Provide the [x, y] coordinate of the cell's center where the given text is located.  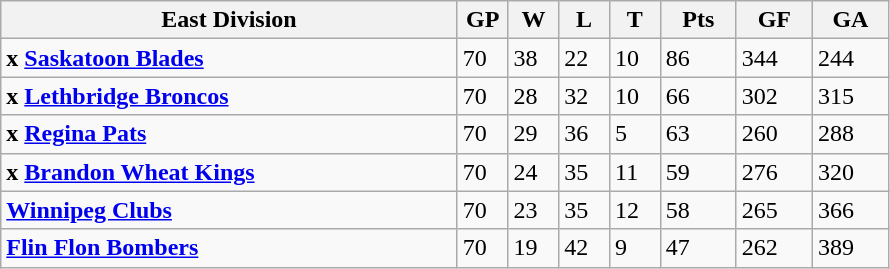
22 [584, 58]
L [584, 20]
38 [534, 58]
12 [634, 210]
W [534, 20]
Winnipeg Clubs [230, 210]
East Division [230, 20]
9 [634, 248]
GA [850, 20]
389 [850, 248]
19 [534, 248]
59 [698, 172]
344 [774, 58]
x Lethbridge Broncos [230, 96]
366 [850, 210]
86 [698, 58]
x Brandon Wheat Kings [230, 172]
Pts [698, 20]
315 [850, 96]
66 [698, 96]
288 [850, 134]
265 [774, 210]
36 [584, 134]
x Regina Pats [230, 134]
x Saskatoon Blades [230, 58]
58 [698, 210]
5 [634, 134]
47 [698, 248]
29 [534, 134]
T [634, 20]
32 [584, 96]
GF [774, 20]
63 [698, 134]
28 [534, 96]
24 [534, 172]
276 [774, 172]
23 [534, 210]
Flin Flon Bombers [230, 248]
42 [584, 248]
262 [774, 248]
GP [482, 20]
244 [850, 58]
11 [634, 172]
320 [850, 172]
302 [774, 96]
260 [774, 134]
